Identify which cell holds the provided text, then report its (x, y) central coordinate. 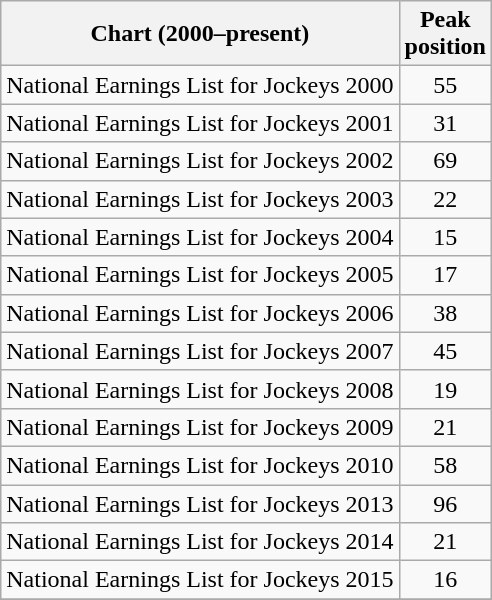
22 (445, 199)
National Earnings List for Jockeys 2002 (200, 161)
Peakposition (445, 34)
15 (445, 237)
Chart (2000–present) (200, 34)
National Earnings List for Jockeys 2006 (200, 313)
National Earnings List for Jockeys 2005 (200, 275)
55 (445, 85)
19 (445, 389)
National Earnings List for Jockeys 2004 (200, 237)
National Earnings List for Jockeys 2008 (200, 389)
National Earnings List for Jockeys 2010 (200, 465)
National Earnings List for Jockeys 2014 (200, 542)
45 (445, 351)
National Earnings List for Jockeys 2007 (200, 351)
16 (445, 580)
National Earnings List for Jockeys 2015 (200, 580)
31 (445, 123)
38 (445, 313)
17 (445, 275)
National Earnings List for Jockeys 2001 (200, 123)
National Earnings List for Jockeys 2000 (200, 85)
National Earnings List for Jockeys 2013 (200, 503)
National Earnings List for Jockeys 2009 (200, 427)
National Earnings List for Jockeys 2003 (200, 199)
96 (445, 503)
69 (445, 161)
58 (445, 465)
